Locate the cell with the specified text and output its (X, Y) center coordinate. 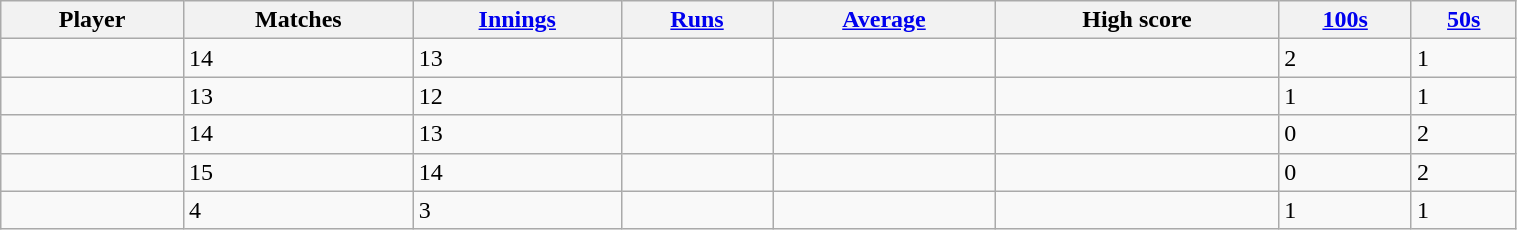
High score (1137, 20)
Average (884, 20)
12 (517, 96)
4 (298, 210)
3 (517, 210)
100s (1346, 20)
15 (298, 172)
50s (1464, 20)
Runs (697, 20)
Player (92, 20)
Innings (517, 20)
Matches (298, 20)
